Output the [X, Y] coordinate of the center of the cell containing the given text.  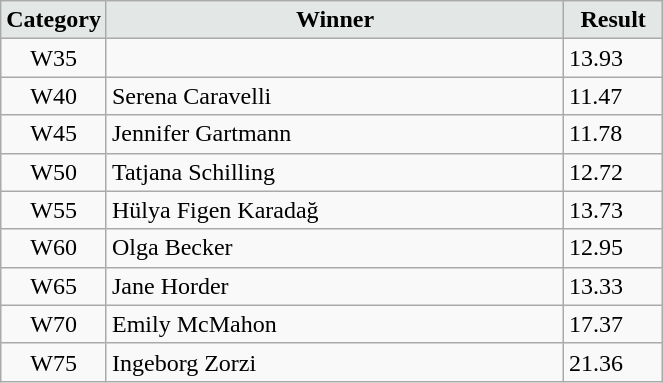
W35 [54, 58]
W75 [54, 362]
W60 [54, 248]
W55 [54, 210]
13.93 [614, 58]
W40 [54, 96]
11.47 [614, 96]
Tatjana Schilling [334, 172]
Category [54, 20]
17.37 [614, 324]
12.95 [614, 248]
13.33 [614, 286]
Serena Caravelli [334, 96]
11.78 [614, 134]
Olga Becker [334, 248]
W70 [54, 324]
Winner [334, 20]
W45 [54, 134]
21.36 [614, 362]
Ingeborg Zorzi [334, 362]
13.73 [614, 210]
Hülya Figen Karadağ [334, 210]
Emily McMahon [334, 324]
12.72 [614, 172]
W50 [54, 172]
Result [614, 20]
W65 [54, 286]
Jennifer Gartmann [334, 134]
Jane Horder [334, 286]
